Scan for the cell matching the given text and deliver its (x, y) coordinate at center. 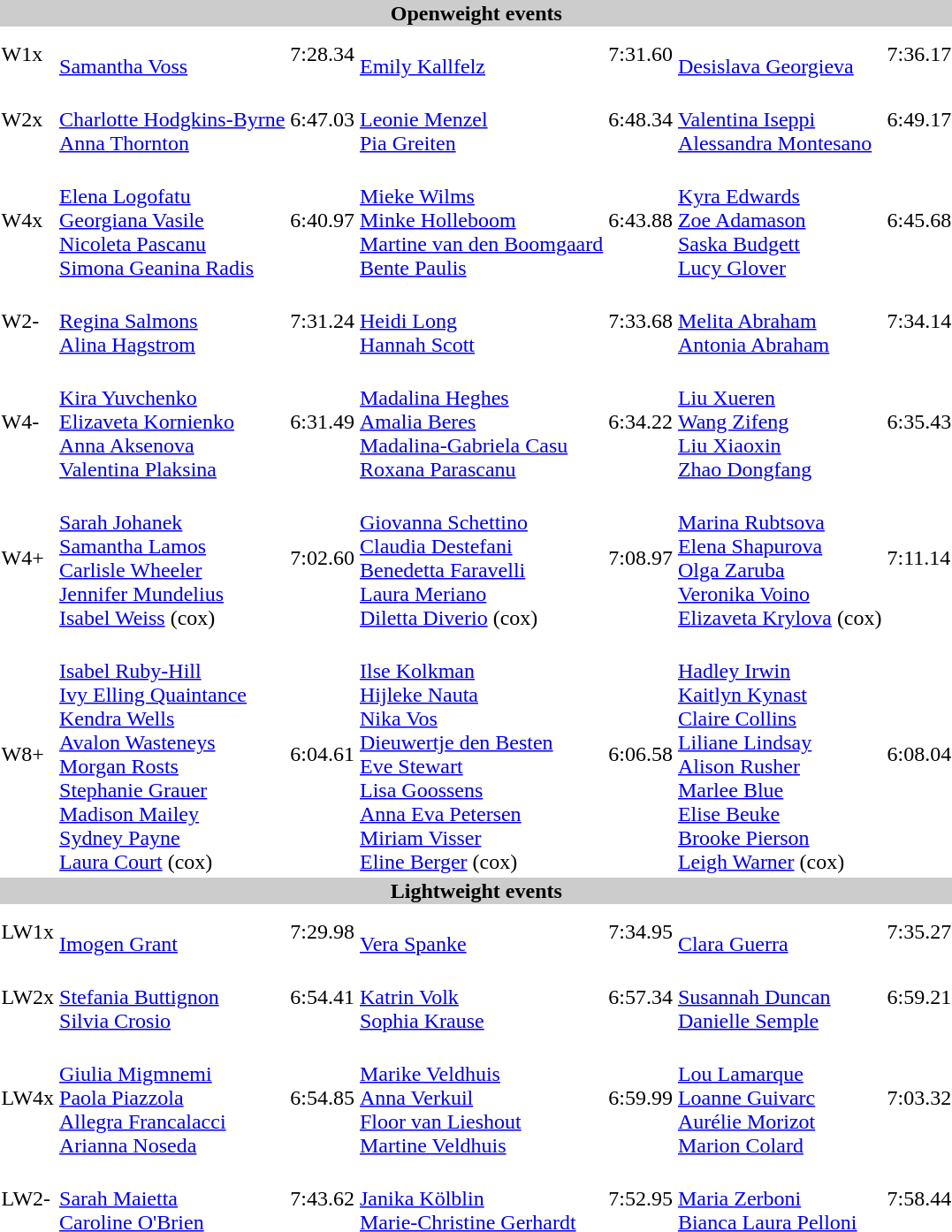
Madalina HeghesAmalia BeresMadalina-Gabriela CasuRoxana Parascanu (482, 422)
W2x (28, 119)
Marike VeldhuisAnna VerkuilFloor van LieshoutMartine Veldhuis (482, 1098)
Katrin VolkSophia Krause (482, 997)
7:34.95 (641, 932)
6:34.22 (641, 422)
W4x (28, 220)
Lou LamarqueLoanne GuivarcAurélie MorizotMarion Colard (780, 1098)
6:40.97 (323, 220)
7:29.98 (323, 932)
Leonie MenzelPia Greiten (482, 119)
7:02.60 (323, 559)
6:47.03 (323, 119)
Susannah DuncanDanielle Semple (780, 997)
7:28.34 (323, 55)
Heidi LongHannah Scott (482, 321)
7:08.97 (641, 559)
Vera Spanke (482, 932)
6:06.58 (641, 755)
W2- (28, 321)
6:48.34 (641, 119)
6:54.41 (323, 997)
Sarah JohanekSamantha LamosCarlisle WheelerJennifer MundeliusIsabel Weiss (cox) (172, 559)
Kira YuvchenkoElizaveta KornienkoAnna AksenovaValentina Plaksina (172, 422)
W8+ (28, 755)
Valentina IseppiAlessandra Montesano (780, 119)
Ilse KolkmanHijleke NautaNika VosDieuwertje den BestenEve StewartLisa GoossensAnna Eva PetersenMiriam VisserEline Berger (cox) (482, 755)
7:31.60 (641, 55)
Samantha Voss (172, 55)
Marina RubtsovaElena ShapurovaOlga ZarubaVeronika VoinoElizaveta Krylova (cox) (780, 559)
Isabel Ruby-HillIvy Elling QuaintanceKendra WellsAvalon WasteneysMorgan RostsStephanie GrauerMadison MaileySydney PayneLaura Court (cox) (172, 755)
Desislava Georgieva (780, 55)
Mieke WilmsMinke HolleboomMartine van den BoomgaardBente Paulis (482, 220)
7:31.24 (323, 321)
Imogen Grant (172, 932)
Regina SalmonsAlina Hagstrom (172, 321)
W4+ (28, 559)
LW1x (28, 932)
Clara Guerra (780, 932)
Elena LogofatuGeorgiana VasileNicoleta PascanuSimona Geanina Radis (172, 220)
6:54.85 (323, 1098)
Melita AbrahamAntonia Abraham (780, 321)
Liu XuerenWang ZifengLiu XiaoxinZhao Dongfang (780, 422)
6:31.49 (323, 422)
Charlotte Hodgkins-ByrneAnna Thornton (172, 119)
6:04.61 (323, 755)
Stefania ButtignonSilvia Crosio (172, 997)
Giulia MigmnemiPaola PiazzolaAllegra FrancalacciArianna Noseda (172, 1098)
Emily Kallfelz (482, 55)
7:33.68 (641, 321)
LW2x (28, 997)
W1x (28, 55)
Giovanna SchettinoClaudia DestefaniBenedetta FaravelliLaura MerianoDiletta Diverio (cox) (482, 559)
6:57.34 (641, 997)
Kyra EdwardsZoe AdamasonSaska BudgettLucy Glover (780, 220)
Hadley IrwinKaitlyn KynastClaire CollinsLiliane LindsayAlison RusherMarlee BlueElise BeukeBrooke PiersonLeigh Warner (cox) (780, 755)
6:43.88 (641, 220)
6:59.99 (641, 1098)
W4- (28, 422)
LW4x (28, 1098)
